Output the (x, y) coordinate of the center of the cell containing the given text.  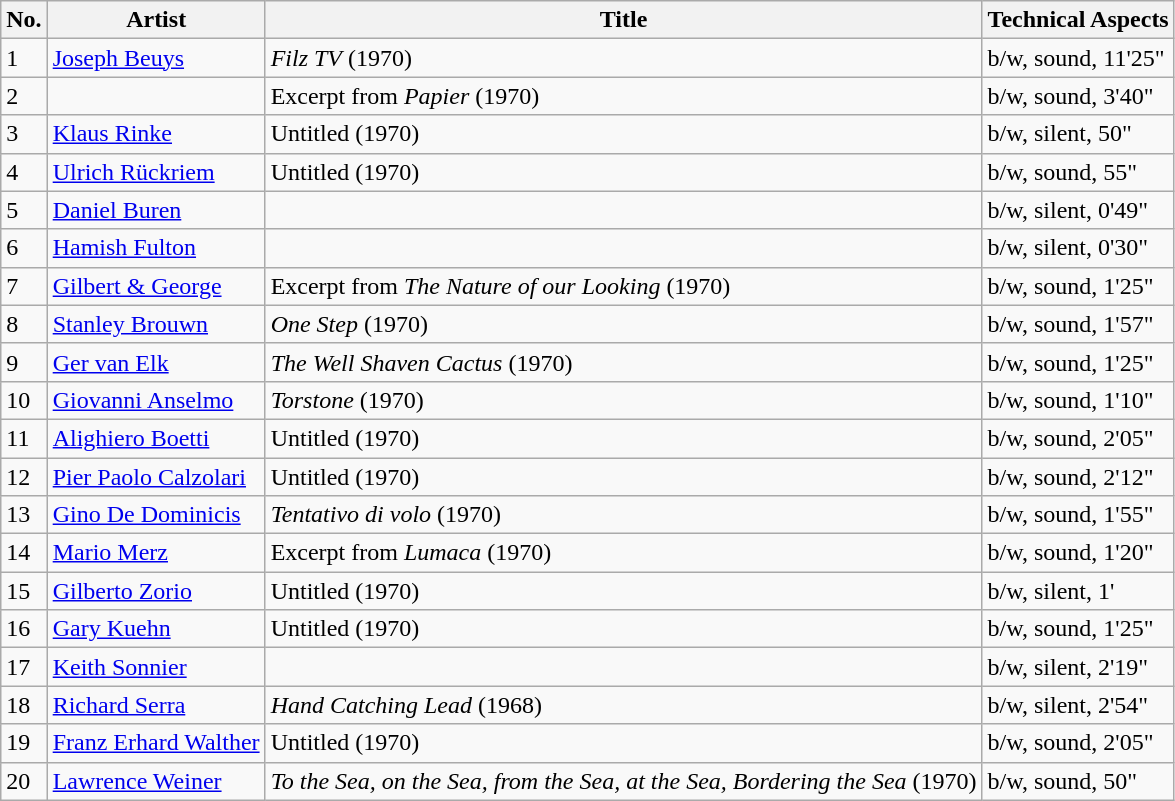
Klaus Rinke (156, 134)
No. (24, 20)
Title (624, 20)
b/w, sound, 3'40" (1078, 96)
b/w, sound, 50" (1078, 781)
Keith Sonnier (156, 667)
18 (24, 705)
b/w, silent, 1' (1078, 591)
b/w, sound, 1'20" (1078, 553)
Daniel Buren (156, 210)
b/w, sound, 1'57" (1078, 324)
16 (24, 629)
Pier Paolo Calzolari (156, 477)
2 (24, 96)
9 (24, 362)
1 (24, 58)
Ulrich Rückriem (156, 172)
b/w, sound, 55" (1078, 172)
b/w, sound, 2'12" (1078, 477)
17 (24, 667)
Gary Kuehn (156, 629)
Giovanni Anselmo (156, 400)
Ger van Elk (156, 362)
8 (24, 324)
b/w, silent, 2'54" (1078, 705)
12 (24, 477)
Stanley Brouwn (156, 324)
19 (24, 743)
Gino De Dominicis (156, 515)
6 (24, 248)
7 (24, 286)
The Well Shaven Cactus (1970) (624, 362)
Hand Catching Lead (1968) (624, 705)
Excerpt from Lumaca (1970) (624, 553)
Excerpt from The Nature of our Looking (1970) (624, 286)
Lawrence Weiner (156, 781)
b/w, silent, 50" (1078, 134)
b/w, silent, 0'30" (1078, 248)
Joseph Beuys (156, 58)
b/w, sound, 1'55" (1078, 515)
b/w, sound, 11'25" (1078, 58)
Torstone (1970) (624, 400)
Hamish Fulton (156, 248)
Gilbert & George (156, 286)
One Step (1970) (624, 324)
Alighiero Boetti (156, 438)
11 (24, 438)
Tentativo di volo (1970) (624, 515)
b/w, silent, 0'49" (1078, 210)
20 (24, 781)
Filz TV (1970) (624, 58)
Technical Aspects (1078, 20)
4 (24, 172)
b/w, silent, 2'19" (1078, 667)
b/w, sound, 1'10" (1078, 400)
15 (24, 591)
3 (24, 134)
To the Sea, on the Sea, from the Sea, at the Sea, Bordering the Sea (1970) (624, 781)
Gilberto Zorio (156, 591)
Richard Serra (156, 705)
5 (24, 210)
10 (24, 400)
Artist (156, 20)
Franz Erhard Walther (156, 743)
Mario Merz (156, 553)
13 (24, 515)
14 (24, 553)
Excerpt from Papier (1970) (624, 96)
